Output the (X, Y) coordinate of the center of the cell containing the given text.  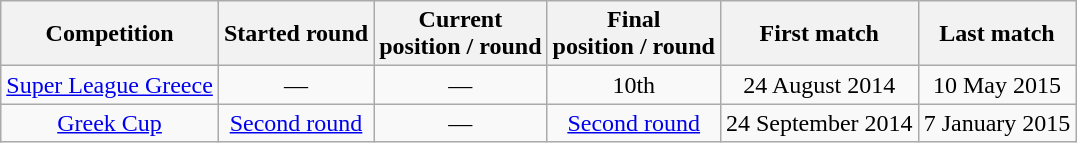
24 September 2014 (819, 123)
Started round (296, 34)
Finalposition / round (634, 34)
Currentposition / round (460, 34)
10th (634, 85)
24 August 2014 (819, 85)
7 January 2015 (997, 123)
Greek Cup (110, 123)
Super League Greece (110, 85)
First match (819, 34)
Competition (110, 34)
10 May 2015 (997, 85)
Last match (997, 34)
